Output the (x, y) coordinate of the center of the cell containing the given text.  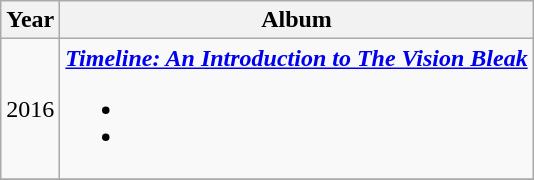
Timeline: An Introduction to The Vision Bleak (296, 109)
2016 (30, 109)
Year (30, 20)
Album (296, 20)
